Return the [X, Y] coordinate for the center point of the cell that contains the specified text.  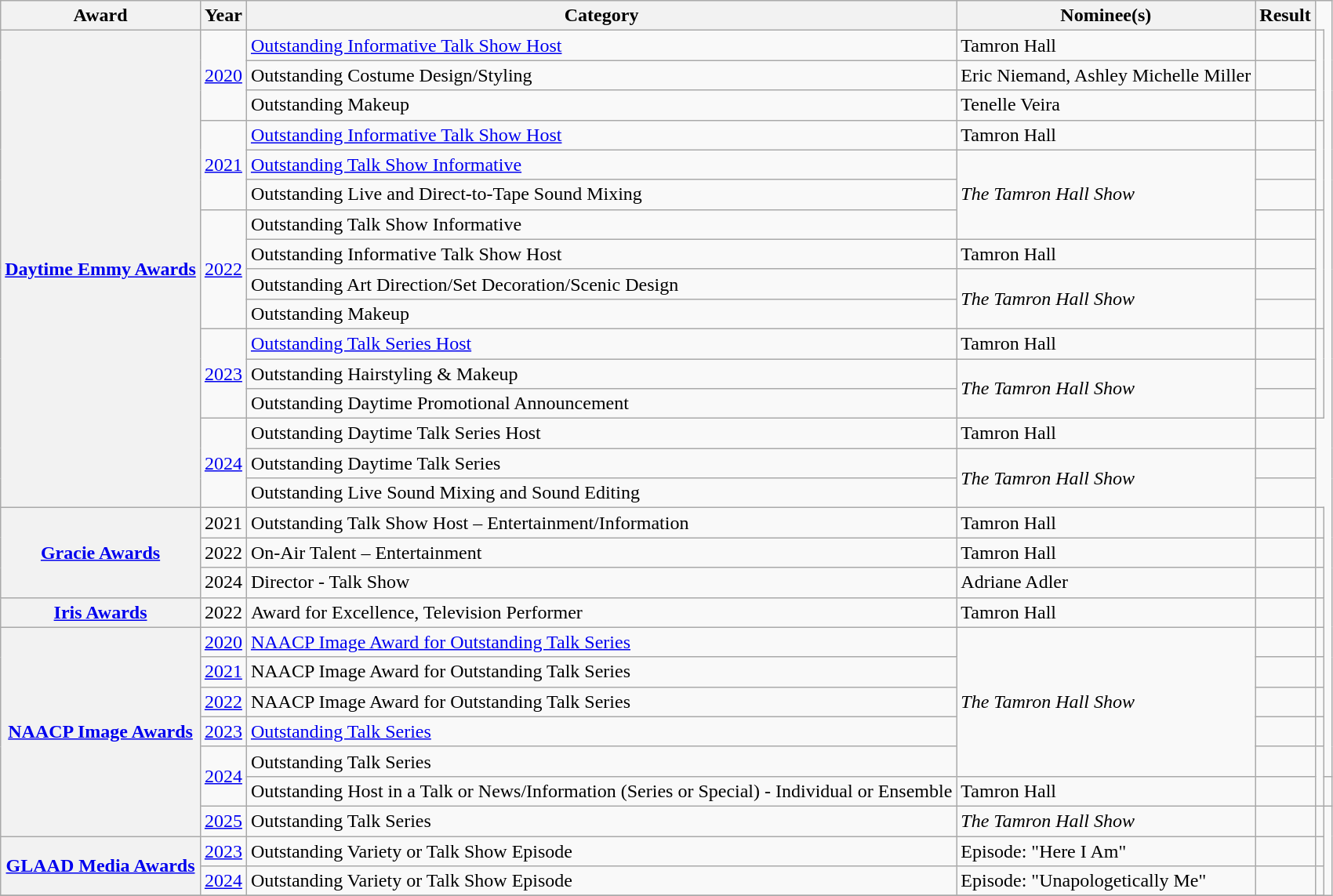
On-Air Talent – Entertainment [601, 553]
Gracie Awards [100, 553]
Tenelle Veira [1106, 105]
Episode: "Here I Am" [1106, 851]
Award for Excellence, Television Performer [601, 612]
Outstanding Daytime Promotional Announcement [601, 404]
Outstanding Hairstyling & Makeup [601, 374]
Outstanding Talk Show Host – Entertainment/Information [601, 523]
2025 [223, 821]
Outstanding Art Direction/Set Decoration/Scenic Design [601, 284]
Outstanding Live Sound Mixing and Sound Editing [601, 493]
Year [223, 16]
Category [601, 16]
Daytime Emmy Awards [100, 270]
NAACP Image Awards [100, 731]
Outstanding Daytime Talk Series Host [601, 433]
Outstanding Live and Direct-to-Tape Sound Mixing [601, 194]
GLAAD Media Awards [100, 865]
Iris Awards [100, 612]
Nominee(s) [1106, 16]
Adriane Adler [1106, 582]
Outstanding Host in a Talk or News/Information (Series or Special) - Individual or Ensemble [601, 791]
Outstanding Talk Series Host [601, 343]
Eric Niemand, Ashley Michelle Miller [1106, 75]
Award [100, 16]
Result [1285, 16]
Director - Talk Show [601, 582]
Outstanding Costume Design/Styling [601, 75]
Episode: "Unapologetically Me" [1106, 881]
Outstanding Daytime Talk Series [601, 463]
